Provide the [x, y] coordinate of the cell's center where the given text is located.  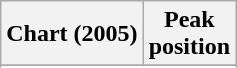
Peakposition [189, 34]
Chart (2005) [72, 34]
